Identify which cell holds the provided text, then report its [X, Y] central coordinate. 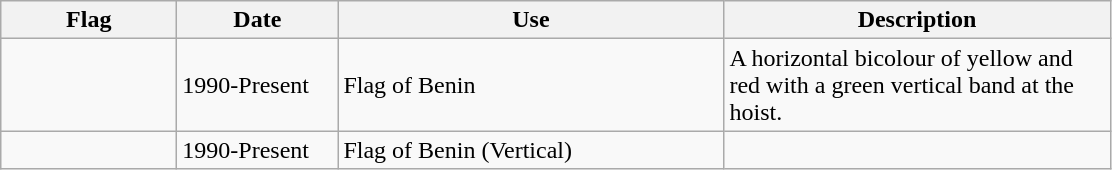
Use [531, 20]
Flag of Benin [531, 85]
Flag of Benin (Vertical) [531, 150]
Description [917, 20]
Flag [89, 20]
Date [258, 20]
A horizontal bicolour of yellow and red with a green vertical band at the hoist. [917, 85]
